From the cell containing the given text, extract its center point as [x, y] coordinate. 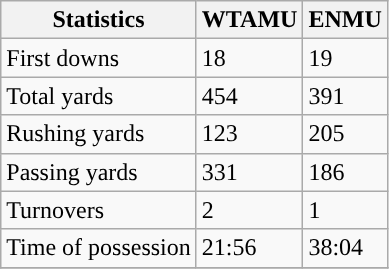
186 [345, 172]
Statistics [99, 20]
Passing yards [99, 172]
Rushing yards [99, 134]
38:04 [345, 248]
Total yards [99, 96]
First downs [99, 58]
1 [345, 210]
ENMU [345, 20]
391 [345, 96]
123 [250, 134]
21:56 [250, 248]
WTAMU [250, 20]
454 [250, 96]
Time of possession [99, 248]
18 [250, 58]
205 [345, 134]
331 [250, 172]
2 [250, 210]
19 [345, 58]
Turnovers [99, 210]
